Identify which cell holds the provided text, then report its [X, Y] central coordinate. 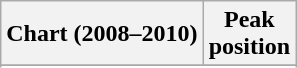
Peak position [249, 34]
Chart (2008–2010) [102, 34]
